Identify which cell holds the provided text, then report its (x, y) central coordinate. 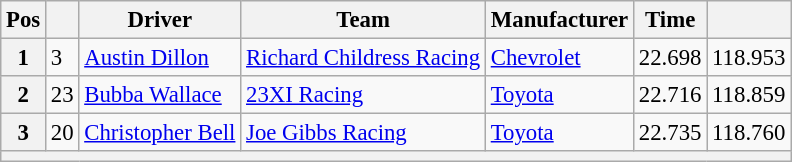
118.953 (749, 58)
Team (364, 20)
Manufacturer (559, 20)
23XI Racing (364, 95)
Joe Gibbs Racing (364, 133)
Chevrolet (559, 58)
1 (24, 58)
118.760 (749, 133)
Bubba Wallace (160, 95)
22.735 (670, 133)
22.698 (670, 58)
2 (24, 95)
22.716 (670, 95)
23 (62, 95)
118.859 (749, 95)
Richard Childress Racing (364, 58)
20 (62, 133)
Time (670, 20)
Austin Dillon (160, 58)
Pos (24, 20)
Christopher Bell (160, 133)
Driver (160, 20)
